Identify which cell holds the provided text, then report its (X, Y) central coordinate. 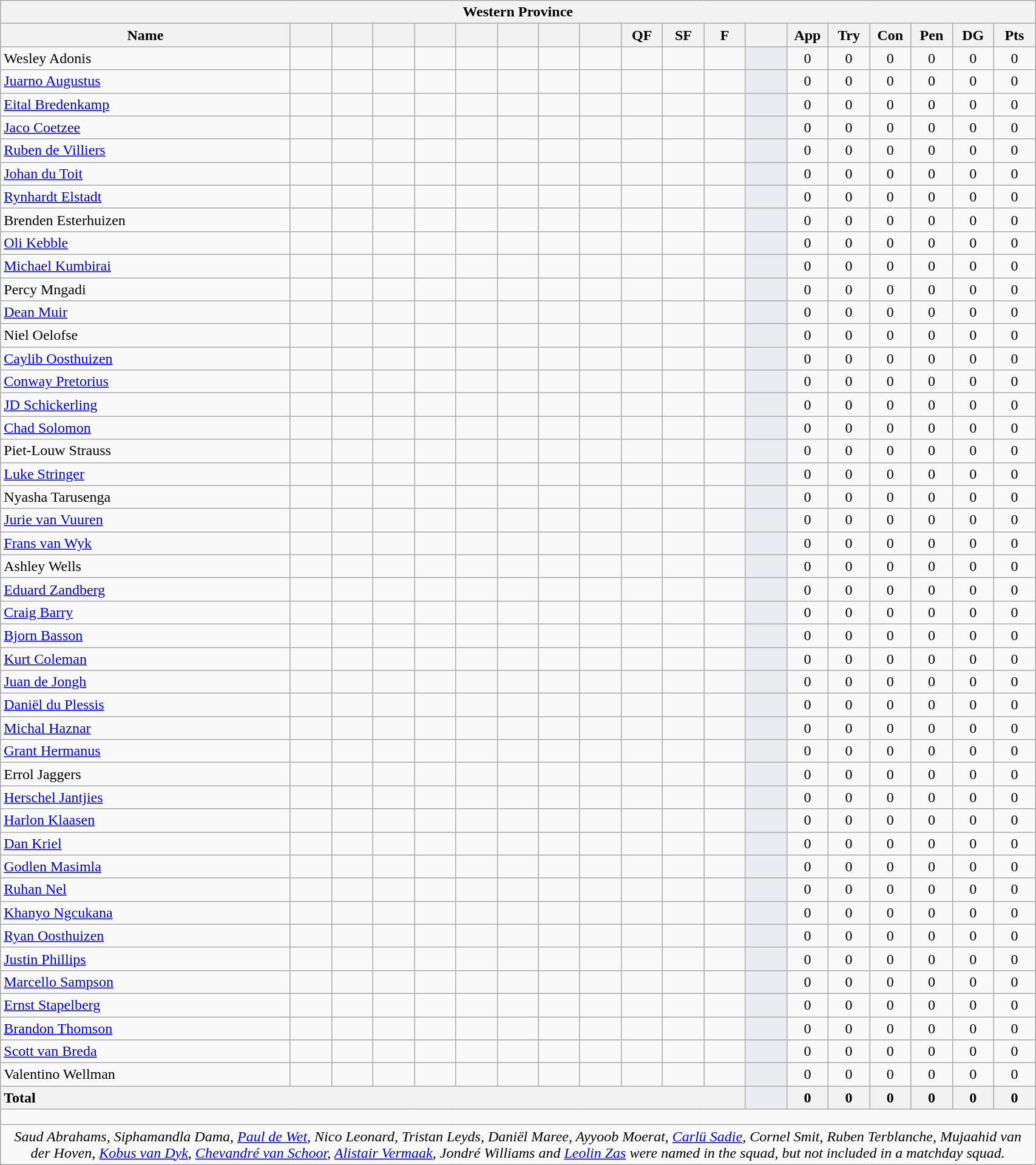
Wesley Adonis (146, 58)
Bjorn Basson (146, 635)
Brenden Esterhuizen (146, 220)
Rynhardt Elstadt (146, 197)
Justin Phillips (146, 959)
Percy Mngadi (146, 289)
Johan du Toit (146, 174)
Con (890, 35)
F (725, 35)
Michal Haznar (146, 728)
QF (642, 35)
Pen (932, 35)
Godlen Masimla (146, 866)
Piet-Louw Strauss (146, 451)
Conway Pretorius (146, 382)
DG (973, 35)
Eital Bredenkamp (146, 104)
Brandon Thomson (146, 1028)
Grant Hermanus (146, 751)
Niel Oelofse (146, 336)
Ernst Stapelberg (146, 1005)
Nyasha Tarusenga (146, 497)
Juarno Augustus (146, 81)
Eduard Zandberg (146, 589)
Caylib Oosthuizen (146, 359)
Try (849, 35)
Jurie van Vuuren (146, 520)
Khanyo Ngcukana (146, 913)
Name (146, 35)
Ruben de Villiers (146, 150)
Herschel Jantjies (146, 797)
Scott van Breda (146, 1052)
Errol Jaggers (146, 774)
Valentino Wellman (146, 1075)
SF (683, 35)
Marcello Sampson (146, 982)
JD Schickerling (146, 405)
Jaco Coetzee (146, 127)
Harlon Klaasen (146, 820)
Ryan Oosthuizen (146, 936)
Luke Stringer (146, 474)
Dean Muir (146, 312)
Ashley Wells (146, 566)
Juan de Jongh (146, 682)
Dan Kriel (146, 843)
Western Province (518, 12)
Ruhan Nel (146, 890)
Kurt Coleman (146, 658)
Frans van Wyk (146, 543)
Daniël du Plessis (146, 705)
Chad Solomon (146, 428)
Michael Kumbirai (146, 266)
Oli Kebble (146, 243)
Craig Barry (146, 612)
App (807, 35)
Total (373, 1098)
Pts (1014, 35)
